Scan for the cell matching the given text and deliver its [x, y] coordinate at center. 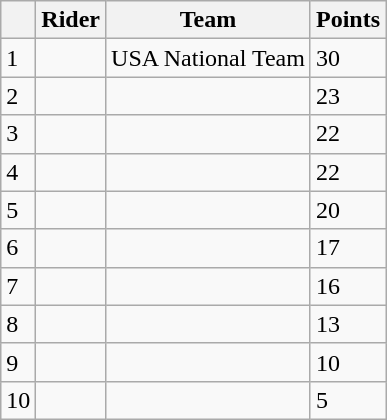
20 [348, 210]
Points [348, 20]
7 [18, 286]
8 [18, 324]
16 [348, 286]
30 [348, 58]
23 [348, 96]
13 [348, 324]
2 [18, 96]
17 [348, 248]
6 [18, 248]
4 [18, 172]
Team [208, 20]
3 [18, 134]
Rider [71, 20]
USA National Team [208, 58]
1 [18, 58]
9 [18, 362]
